Detect which cell encompasses the target text, then output its (X, Y) center coordinate. 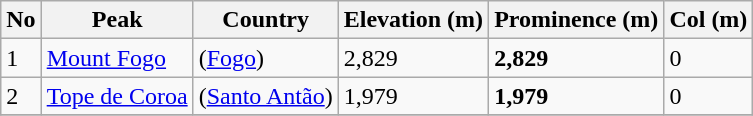
Elevation (m) (413, 20)
Country (266, 20)
1 (21, 58)
Peak (117, 20)
(Santo Antão) (266, 96)
Mount Fogo (117, 58)
Col (m) (708, 20)
(Fogo) (266, 58)
No (21, 20)
2 (21, 96)
Tope de Coroa (117, 96)
Prominence (m) (576, 20)
